Scan for the cell matching the given text and deliver its [X, Y] coordinate at center. 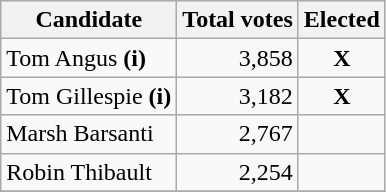
Tom Gillespie (i) [89, 96]
3,858 [238, 58]
3,182 [238, 96]
2,254 [238, 172]
Robin Thibault [89, 172]
Elected [342, 20]
Total votes [238, 20]
Tom Angus (i) [89, 58]
Marsh Barsanti [89, 134]
Candidate [89, 20]
2,767 [238, 134]
